Extract the [X, Y] coordinate from the center of the cell holding the provided text.  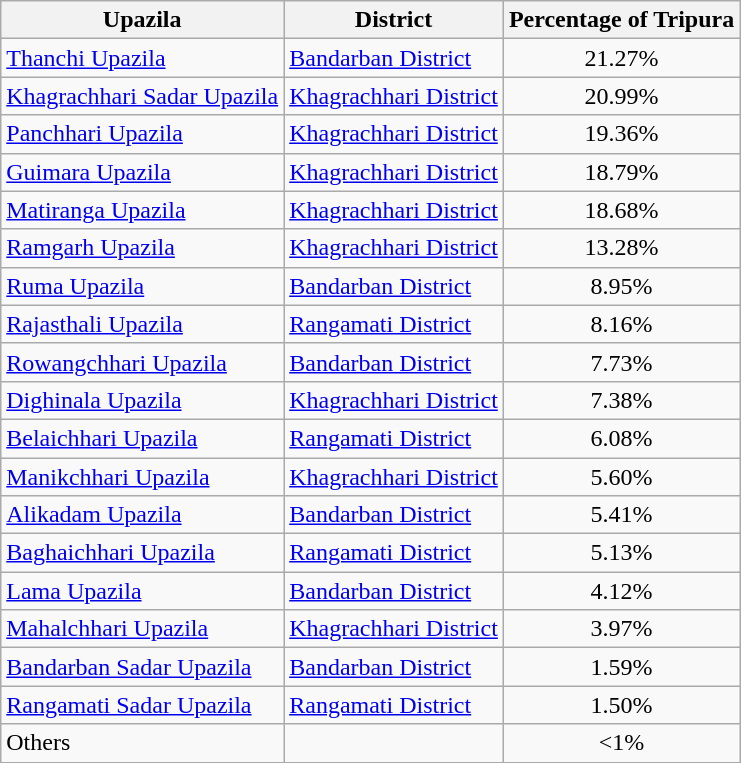
Panchhari Upazila [142, 134]
20.99% [621, 96]
Dighinala Upazila [142, 400]
Manikchhari Upazila [142, 477]
5.41% [621, 515]
21.27% [621, 58]
Mahalchhari Upazila [142, 629]
5.60% [621, 477]
Ruma Upazila [142, 286]
18.79% [621, 172]
Percentage of Tripura [621, 20]
Upazila [142, 20]
8.95% [621, 286]
6.08% [621, 438]
4.12% [621, 591]
Baghaichhari Upazila [142, 553]
Bandarban Sadar Upazila [142, 667]
Khagrachhari Sadar Upazila [142, 96]
1.59% [621, 667]
7.38% [621, 400]
<1% [621, 743]
Ramgarh Upazila [142, 248]
District [394, 20]
13.28% [621, 248]
Guimara Upazila [142, 172]
Alikadam Upazila [142, 515]
Matiranga Upazila [142, 210]
3.97% [621, 629]
Rowangchhari Upazila [142, 362]
Rajasthali Upazila [142, 324]
19.36% [621, 134]
Thanchi Upazila [142, 58]
1.50% [621, 705]
Rangamati Sadar Upazila [142, 705]
Others [142, 743]
8.16% [621, 324]
Belaichhari Upazila [142, 438]
5.13% [621, 553]
Lama Upazila [142, 591]
18.68% [621, 210]
7.73% [621, 362]
